Scan for the cell matching the given text and deliver its [X, Y] coordinate at center. 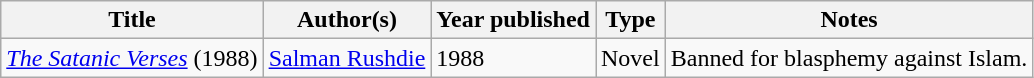
Author(s) [347, 20]
Notes [849, 20]
Year published [514, 20]
Banned for blasphemy against Islam. [849, 58]
The Satanic Verses (1988) [132, 58]
Novel [631, 58]
Title [132, 20]
Salman Rushdie [347, 58]
Type [631, 20]
1988 [514, 58]
